Output the (x, y) coordinate of the center of the cell containing the given text.  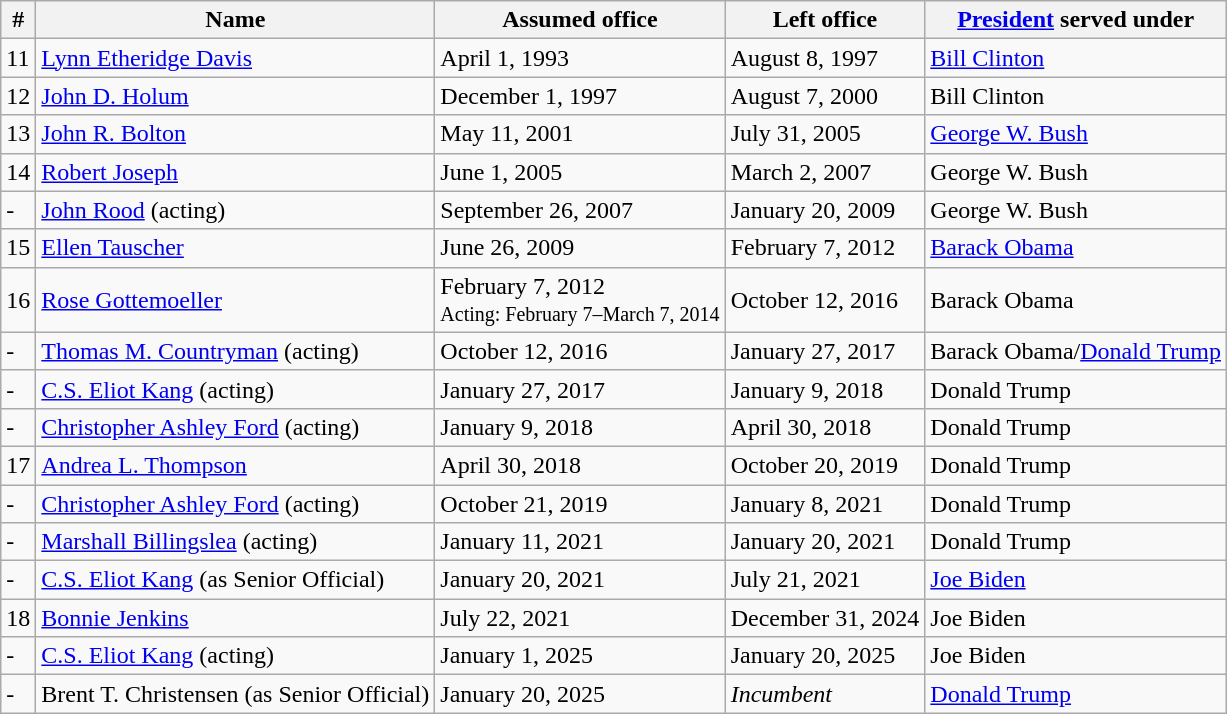
John D. Holum (236, 96)
July 21, 2021 (825, 580)
Lynn Etheridge Davis (236, 58)
President served under (1076, 20)
October 20, 2019 (825, 465)
16 (18, 300)
August 8, 1997 (825, 58)
# (18, 20)
Brent T. Christensen (as Senior Official) (236, 694)
18 (18, 618)
June 1, 2005 (580, 172)
Barack Obama/Donald Trump (1076, 351)
17 (18, 465)
Robert Joseph (236, 172)
14 (18, 172)
February 7, 2012 (825, 248)
12 (18, 96)
January 1, 2025 (580, 656)
Left office (825, 20)
May 11, 2001 (580, 134)
April 1, 1993 (580, 58)
August 7, 2000 (825, 96)
Ellen Tauscher (236, 248)
11 (18, 58)
Assumed office (580, 20)
Rose Gottemoeller (236, 300)
March 2, 2007 (825, 172)
C.S. Eliot Kang (as Senior Official) (236, 580)
July 22, 2021 (580, 618)
December 1, 1997 (580, 96)
January 20, 2009 (825, 210)
September 26, 2007 (580, 210)
Name (236, 20)
October 21, 2019 (580, 503)
Marshall Billingslea (acting) (236, 542)
July 31, 2005 (825, 134)
15 (18, 248)
Incumbent (825, 694)
John Rood (acting) (236, 210)
June 26, 2009 (580, 248)
January 8, 2021 (825, 503)
Bonnie Jenkins (236, 618)
Andrea L. Thompson (236, 465)
13 (18, 134)
February 7, 2012Acting: February 7–March 7, 2014 (580, 300)
January 11, 2021 (580, 542)
December 31, 2024 (825, 618)
John R. Bolton (236, 134)
Thomas M. Countryman (acting) (236, 351)
